Find where the given text appears and provide that cell's center as (x, y) coordinate. 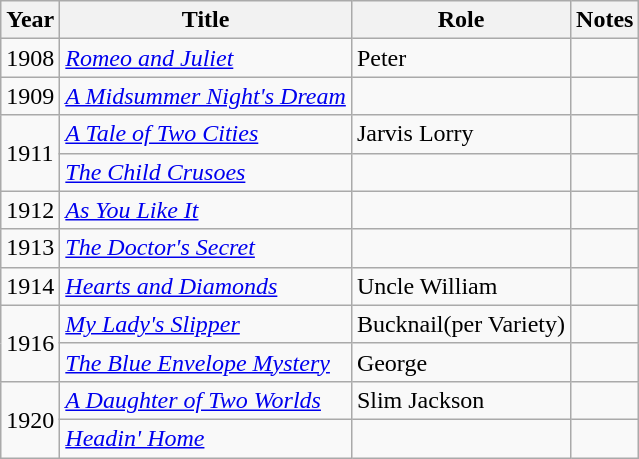
Slim Jackson (460, 400)
Hearts and Diamonds (206, 286)
A Tale of Two Cities (206, 134)
The Blue Envelope Mystery (206, 362)
Bucknail(per Variety) (460, 324)
George (460, 362)
Headin' Home (206, 438)
Romeo and Juliet (206, 58)
Jarvis Lorry (460, 134)
Uncle William (460, 286)
1909 (30, 96)
The Child Crusoes (206, 172)
Peter (460, 58)
1908 (30, 58)
My Lady's Slipper (206, 324)
1911 (30, 153)
Title (206, 20)
1916 (30, 343)
A Midsummer Night's Dream (206, 96)
As You Like It (206, 210)
Year (30, 20)
Notes (605, 20)
1920 (30, 419)
A Daughter of Two Worlds (206, 400)
Role (460, 20)
The Doctor's Secret (206, 248)
1912 (30, 210)
1914 (30, 286)
1913 (30, 248)
